Return (X, Y) of the center of cell containing provided text 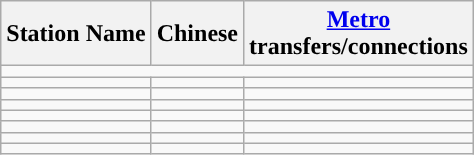
Chinese (197, 34)
Metrotransfers/connections (359, 34)
Station Name (76, 34)
